Detect which cell encompasses the target text, then output its [X, Y] center coordinate. 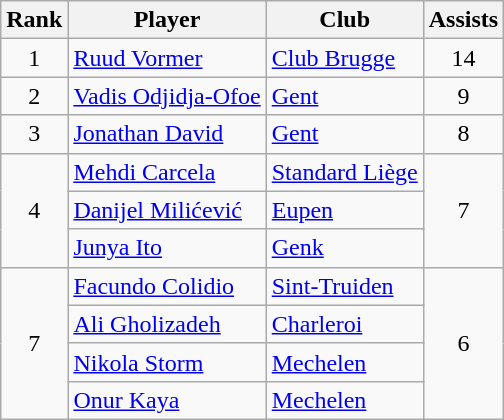
Rank [34, 20]
3 [34, 134]
Assists [463, 20]
Facundo Colidio [167, 286]
Nikola Storm [167, 362]
Ruud Vormer [167, 58]
Genk [344, 248]
Standard Liège [344, 172]
Jonathan David [167, 134]
14 [463, 58]
4 [34, 210]
Mehdi Carcela [167, 172]
Sint-Truiden [344, 286]
8 [463, 134]
Onur Kaya [167, 400]
Danijel Milićević [167, 210]
6 [463, 343]
2 [34, 96]
1 [34, 58]
Player [167, 20]
Ali Gholizadeh [167, 324]
9 [463, 96]
Junya Ito [167, 248]
Club Brugge [344, 58]
Vadis Odjidja-Ofoe [167, 96]
Charleroi [344, 324]
Eupen [344, 210]
Club [344, 20]
